Provide the [x, y] coordinate of the cell's center where the given text is located.  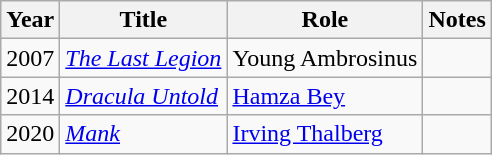
Mank [144, 134]
2014 [30, 96]
Young Ambrosinus [325, 58]
2020 [30, 134]
Dracula Untold [144, 96]
Year [30, 20]
2007 [30, 58]
Irving Thalberg [325, 134]
Title [144, 20]
The Last Legion [144, 58]
Hamza Bey [325, 96]
Role [325, 20]
Notes [457, 20]
